Search for the cell housing the specified text and yield its (x, y) center coordinate. 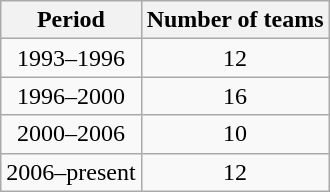
Number of teams (235, 20)
Period (71, 20)
1996–2000 (71, 96)
2006–present (71, 172)
16 (235, 96)
10 (235, 134)
2000–2006 (71, 134)
1993–1996 (71, 58)
